Capture the cell that displays the provided text and extract its (X, Y) central coordinate. 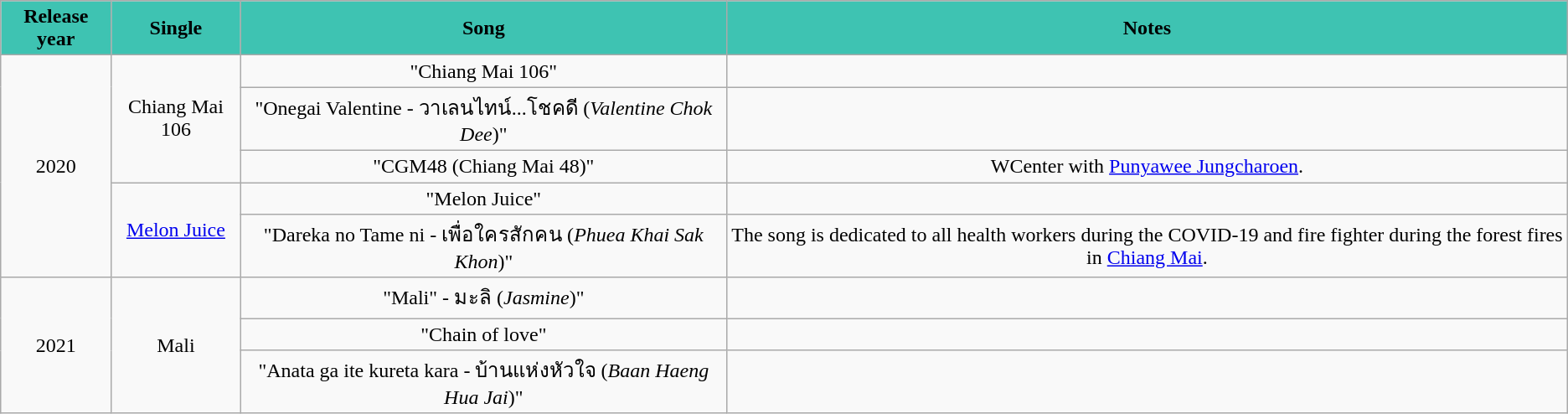
"Melon Juice" (484, 199)
"CGM48 (Chiang Mai 48)" (484, 166)
Chiang Mai 106 (176, 119)
WCenter with Punyawee Jungcharoen. (1148, 166)
Release year (56, 28)
"Chain of love" (484, 334)
Song (484, 28)
"Anata ga ite kureta kara - บ้านแห่งหัวใจ (Baan Haeng Hua Jai)" (484, 382)
The song is dedicated to all health workers during the COVID-19 and fire fighter during the forest fires in Chiang Mai. (1148, 246)
Mali (176, 345)
"Dareka no Tame ni - เพื่อใครสักคน (Phuea Khai Sak Khon)" (484, 246)
"Onegai Valentine - วาเลนไทน์...โชคดี (Valentine Chok Dee)" (484, 119)
2021 (56, 345)
2020 (56, 166)
Melon Juice (176, 230)
"Chiang Mai 106" (484, 71)
Notes (1148, 28)
Single (176, 28)
"Mali" - มะลิ (Jasmine)" (484, 298)
